Search for the cell housing the specified text and yield its [x, y] center coordinate. 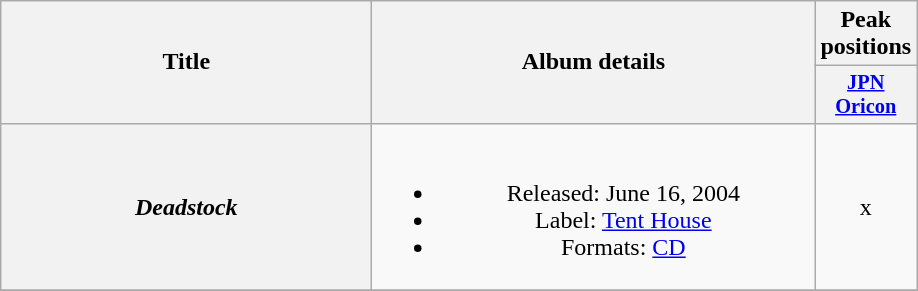
Album details [594, 62]
Deadstock [186, 206]
Peak positions [866, 34]
JPNOricon [866, 95]
Released: June 16, 2004Label: Tent HouseFormats: CD [594, 206]
Title [186, 62]
x [866, 206]
